Return [X, Y] of the center of cell containing provided text 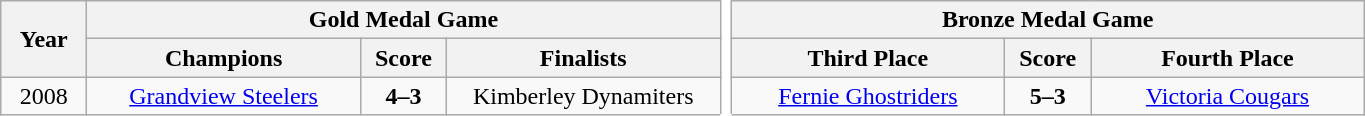
Victoria Cougars [1228, 96]
2008 [44, 96]
4–3 [403, 96]
Bronze Medal Game [1048, 20]
Finalists [583, 58]
Kimberley Dynamiters [583, 96]
Champions [224, 58]
Fourth Place [1228, 58]
Third Place [868, 58]
Year [44, 39]
Grandview Steelers [224, 96]
5–3 [1048, 96]
Gold Medal Game [404, 20]
Fernie Ghostriders [868, 96]
